Output the [x, y] coordinate of the center of the cell containing the given text.  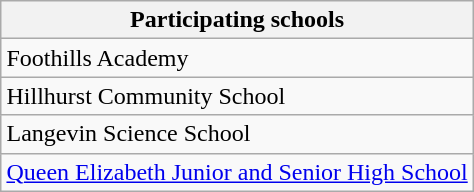
Hillhurst Community School [237, 96]
Langevin Science School [237, 134]
Participating schools [237, 20]
Queen Elizabeth Junior and Senior High School [237, 172]
Foothills Academy [237, 58]
